Output the [X, Y] coordinate of the center of the cell containing the given text.  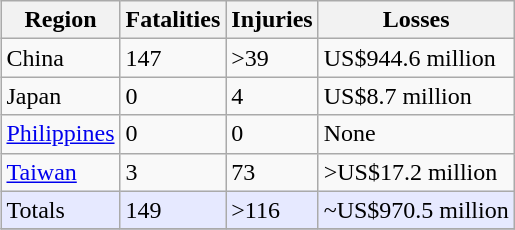
3 [173, 172]
Region [60, 20]
73 [272, 172]
>39 [272, 58]
149 [173, 210]
>116 [272, 210]
China [60, 58]
Japan [60, 96]
None [416, 134]
Fatalities [173, 20]
Injuries [272, 20]
4 [272, 96]
Totals [60, 210]
Philippines [60, 134]
Losses [416, 20]
Taiwan [60, 172]
147 [173, 58]
US$944.6 million [416, 58]
~US$970.5 million [416, 210]
US$8.7 million [416, 96]
>US$17.2 million [416, 172]
